Return (X, Y) of the center of cell containing provided text 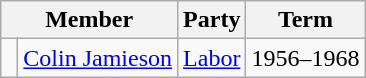
1956–1968 (306, 58)
Member (90, 20)
Labor (212, 58)
Term (306, 20)
Party (212, 20)
Colin Jamieson (98, 58)
